Return (x, y) of the center of cell containing provided text 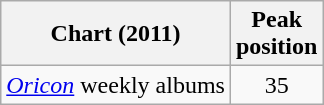
Chart (2011) (116, 34)
35 (276, 85)
Oricon weekly albums (116, 85)
Peakposition (276, 34)
